Output the [X, Y] coordinate of the center of the cell containing the given text.  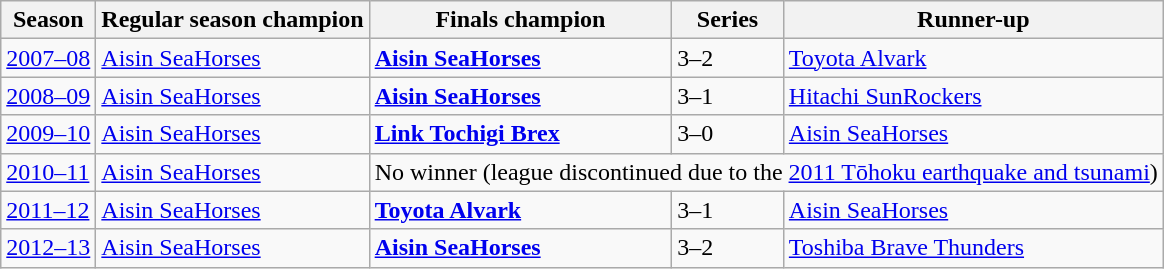
Hitachi SunRockers [973, 96]
2010–11 [48, 172]
Series [728, 20]
Season [48, 20]
2009–10 [48, 134]
Toshiba Brave Thunders [973, 248]
2011–12 [48, 210]
Regular season champion [232, 20]
No winner (league discontinued due to the 2011 Tōhoku earthquake and tsunami) [766, 172]
2008–09 [48, 96]
Finals champion [520, 20]
2012–13 [48, 248]
2007–08 [48, 58]
Link Tochigi Brex [520, 134]
Runner-up [973, 20]
3–0 [728, 134]
